Detect which cell encompasses the target text, then output its [x, y] center coordinate. 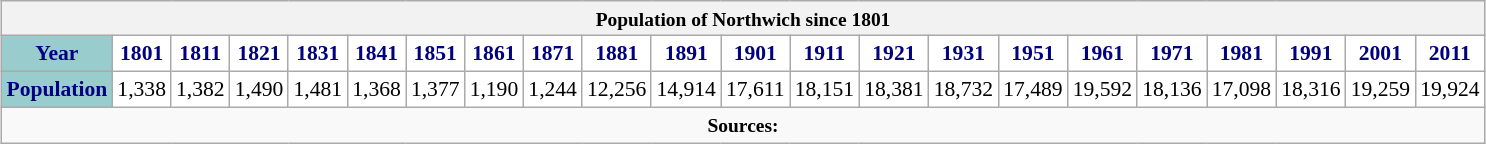
1911 [824, 54]
17,098 [1242, 90]
1811 [200, 54]
18,136 [1172, 90]
1931 [964, 54]
1951 [1032, 54]
1871 [552, 54]
1961 [1102, 54]
1,382 [200, 90]
1,481 [318, 90]
1801 [142, 54]
1821 [260, 54]
1901 [756, 54]
18,316 [1310, 90]
1,190 [494, 90]
17,489 [1032, 90]
18,381 [894, 90]
17,611 [756, 90]
Population of Northwich since 1801 [742, 18]
2001 [1380, 54]
1991 [1310, 54]
1,368 [376, 90]
1981 [1242, 54]
Population [56, 90]
1,244 [552, 90]
1,377 [436, 90]
2011 [1450, 54]
Sources: [742, 126]
19,592 [1102, 90]
1861 [494, 54]
1,490 [260, 90]
1921 [894, 54]
1881 [616, 54]
Year [56, 54]
19,924 [1450, 90]
1841 [376, 54]
12,256 [616, 90]
1,338 [142, 90]
1831 [318, 54]
18,732 [964, 90]
18,151 [824, 90]
1891 [686, 54]
1971 [1172, 54]
1851 [436, 54]
14,914 [686, 90]
19,259 [1380, 90]
